Find where the given text appears and provide that cell's center as [X, Y] coordinate. 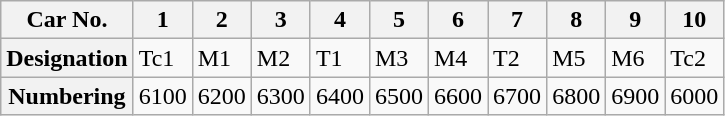
6000 [694, 96]
6700 [518, 96]
6900 [636, 96]
M5 [576, 58]
Tc1 [162, 58]
M4 [458, 58]
7 [518, 20]
M6 [636, 58]
M3 [398, 58]
Designation [67, 58]
6300 [280, 96]
Numbering [67, 96]
8 [576, 20]
3 [280, 20]
6400 [340, 96]
6100 [162, 96]
6200 [222, 96]
2 [222, 20]
6600 [458, 96]
M1 [222, 58]
5 [398, 20]
6500 [398, 96]
10 [694, 20]
4 [340, 20]
Car No. [67, 20]
T1 [340, 58]
9 [636, 20]
T2 [518, 58]
6 [458, 20]
1 [162, 20]
M2 [280, 58]
Tc2 [694, 58]
6800 [576, 96]
